Pinpoint the cell where the given text exists, returning its [X, Y] midpoint coordinate. 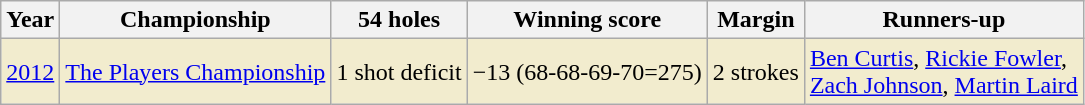
54 holes [399, 20]
Margin [756, 20]
Runners-up [944, 20]
The Players Championship [196, 72]
−13 (68-68-69-70=275) [587, 72]
Ben Curtis, Rickie Fowler, Zach Johnson, Martin Laird [944, 72]
1 shot deficit [399, 72]
Year [30, 20]
Championship [196, 20]
2 strokes [756, 72]
2012 [30, 72]
Winning score [587, 20]
